Return the [X, Y] coordinate for the center point of the cell that contains the specified text.  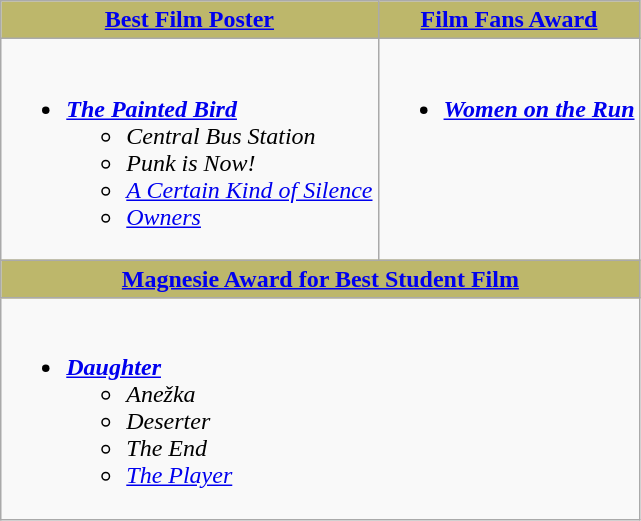
DaughterAnežkaDeserterThe EndThe Player [320, 408]
Magnesie Award for Best Student Film [320, 279]
Film Fans Award [509, 20]
The Painted BirdCentral Bus StationPunk is Now!A Certain Kind of SilenceOwners [190, 150]
Best Film Poster [190, 20]
Women on the Run [509, 150]
